Pinpoint the cell where the given text exists, returning its (x, y) midpoint coordinate. 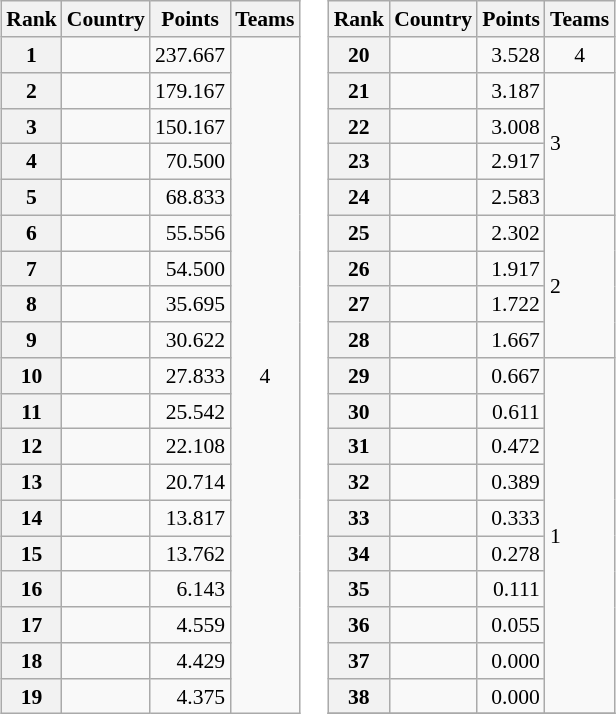
13.762 (190, 554)
3.528 (511, 55)
29 (360, 376)
23 (360, 162)
1.917 (511, 269)
16 (32, 589)
12 (32, 447)
38 (360, 696)
54.500 (190, 269)
33 (360, 518)
14 (32, 518)
13 (32, 482)
13.817 (190, 518)
4.375 (190, 696)
31 (360, 447)
179.167 (190, 91)
2.583 (511, 197)
25.542 (190, 411)
0.611 (511, 411)
0.111 (511, 589)
32 (360, 482)
30 (360, 411)
19 (32, 696)
34 (360, 554)
0.278 (511, 554)
10 (32, 376)
22 (360, 126)
11 (32, 411)
0.055 (511, 625)
27.833 (190, 376)
68.833 (190, 197)
35.695 (190, 304)
70.500 (190, 162)
0.333 (511, 518)
15 (32, 554)
27 (360, 304)
28 (360, 340)
55.556 (190, 233)
2.917 (511, 162)
1.667 (511, 340)
18 (32, 661)
0.667 (511, 376)
20 (360, 55)
25 (360, 233)
20.714 (190, 482)
150.167 (190, 126)
24 (360, 197)
237.667 (190, 55)
35 (360, 589)
2.302 (511, 233)
36 (360, 625)
6.143 (190, 589)
4.429 (190, 661)
22.108 (190, 447)
3.008 (511, 126)
4.559 (190, 625)
0.472 (511, 447)
8 (32, 304)
37 (360, 661)
5 (32, 197)
26 (360, 269)
1.722 (511, 304)
30.622 (190, 340)
9 (32, 340)
3.187 (511, 91)
17 (32, 625)
6 (32, 233)
0.389 (511, 482)
7 (32, 269)
21 (360, 91)
